Search for the cell housing the specified text and yield its (x, y) center coordinate. 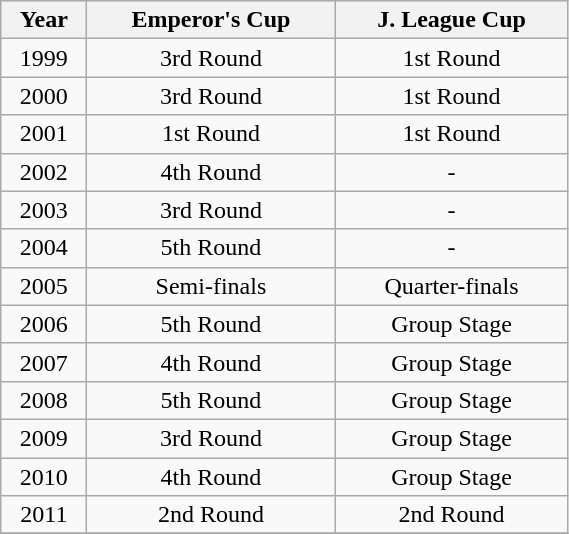
2005 (44, 286)
Quarter-finals (452, 286)
2001 (44, 134)
2004 (44, 248)
2002 (44, 172)
2010 (44, 477)
2009 (44, 438)
Emperor's Cup (211, 20)
Semi-finals (211, 286)
Year (44, 20)
2011 (44, 515)
2000 (44, 96)
2006 (44, 324)
J. League Cup (452, 20)
2008 (44, 400)
1999 (44, 58)
2007 (44, 362)
2003 (44, 210)
